Locate the cell with the specified text and output its (X, Y) center coordinate. 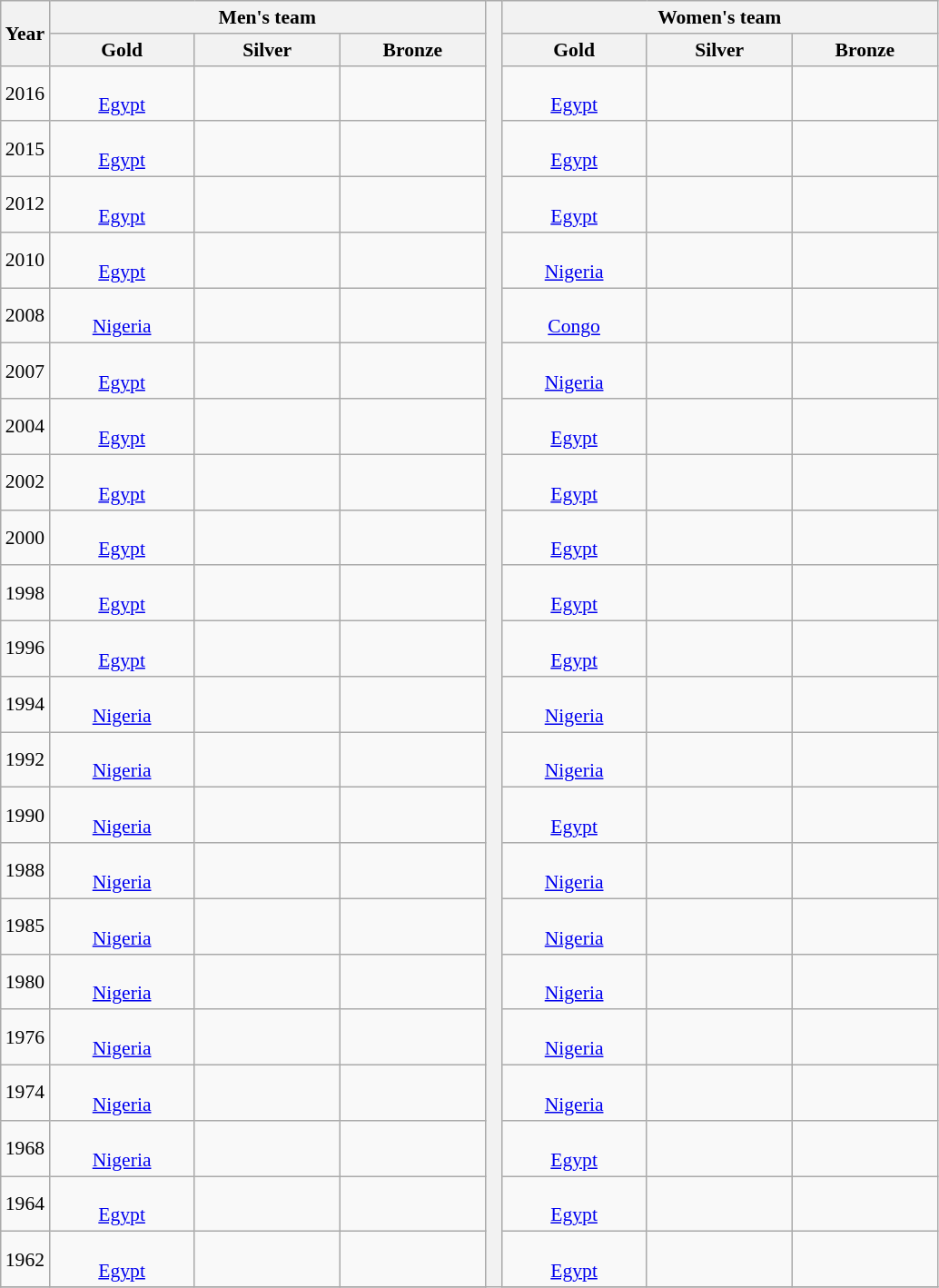
Men's team (267, 17)
2004 (25, 427)
2008 (25, 316)
Women's team (719, 17)
2015 (25, 149)
1994 (25, 705)
2012 (25, 205)
1968 (25, 1148)
2016 (25, 93)
1996 (25, 649)
1962 (25, 1259)
2010 (25, 260)
1974 (25, 1094)
1990 (25, 816)
2002 (25, 481)
2000 (25, 538)
1992 (25, 759)
1988 (25, 870)
1980 (25, 981)
1985 (25, 926)
1976 (25, 1037)
Congo (574, 316)
1998 (25, 594)
1964 (25, 1204)
2007 (25, 371)
Year (25, 33)
